Return [X, Y] of the center of cell containing provided text 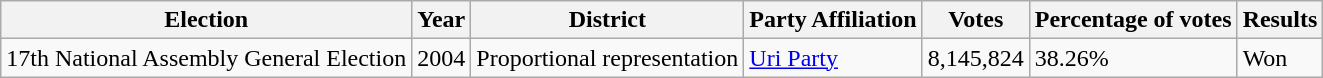
Year [442, 20]
Won [1280, 58]
Election [206, 20]
Uri Party [833, 58]
38.26% [1133, 58]
17th National Assembly General Election [206, 58]
District [608, 20]
2004 [442, 58]
Proportional representation [608, 58]
8,145,824 [976, 58]
Votes [976, 20]
Party Affiliation [833, 20]
Results [1280, 20]
Percentage of votes [1133, 20]
